Detect which cell encompasses the target text, then output its [X, Y] center coordinate. 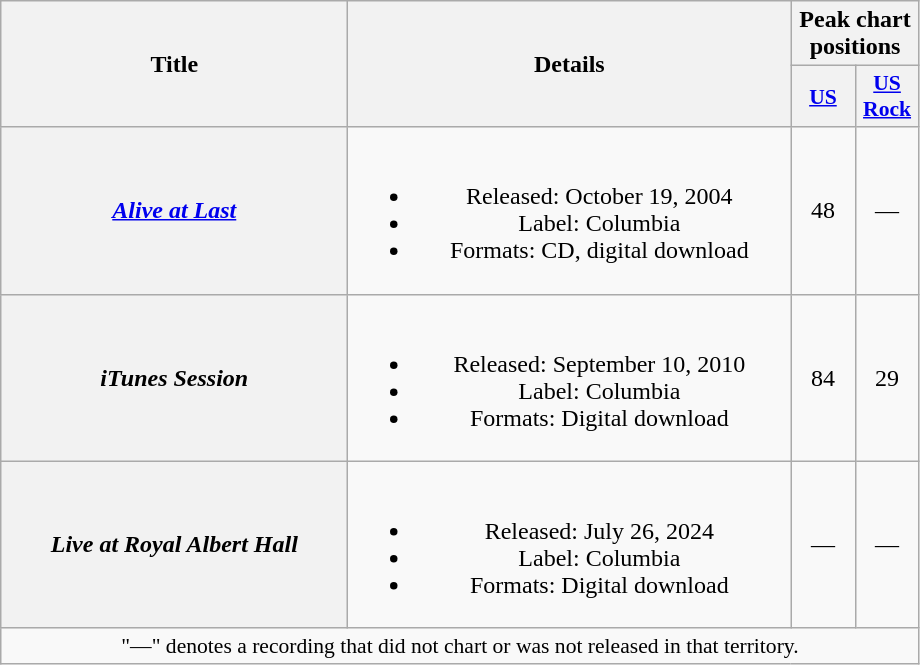
Alive at Last [174, 210]
84 [823, 378]
Released: October 19, 2004Label: ColumbiaFormats: CD, digital download [570, 210]
US [823, 96]
USRock [887, 96]
29 [887, 378]
Released: July 26, 2024Label: ColumbiaFormats: Digital download [570, 544]
Details [570, 64]
Released: September 10, 2010Label: ColumbiaFormats: Digital download [570, 378]
Peak chart positions [855, 34]
"—" denotes a recording that did not chart or was not released in that territory. [460, 646]
iTunes Session [174, 378]
Live at Royal Albert Hall [174, 544]
Title [174, 64]
48 [823, 210]
